From the cell containing the given text, extract its center point as [x, y] coordinate. 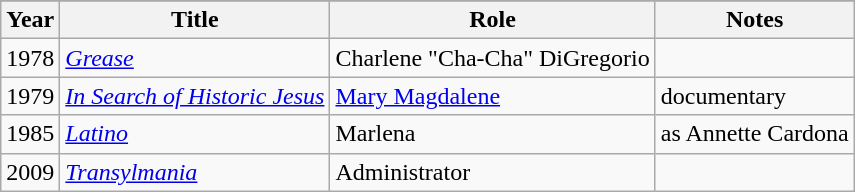
2009 [30, 172]
Year [30, 20]
1979 [30, 96]
In Search of Historic Jesus [195, 96]
Administrator [492, 172]
Role [492, 20]
Title [195, 20]
Latino [195, 134]
Mary Magdalene [492, 96]
Grease [195, 58]
documentary [754, 96]
Notes [754, 20]
as Annette Cardona [754, 134]
Transylmania [195, 172]
Charlene "Cha-Cha" DiGregorio [492, 58]
1978 [30, 58]
1985 [30, 134]
Marlena [492, 134]
